Find where the given text appears and provide that cell's center as [x, y] coordinate. 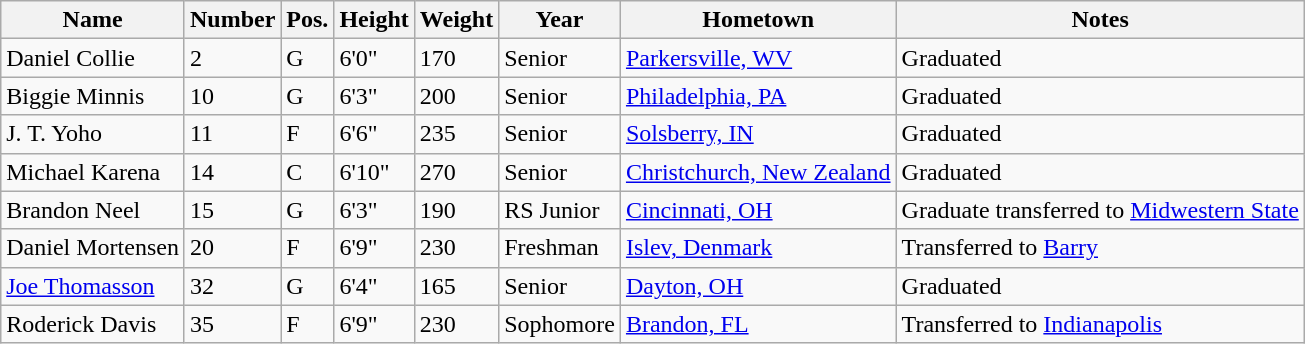
Weight [456, 20]
Brandon Neel [93, 210]
Transferred to Barry [1100, 248]
2 [232, 58]
Transferred to Indianapolis [1100, 324]
Daniel Mortensen [93, 248]
170 [456, 58]
6'6" [374, 134]
190 [456, 210]
14 [232, 172]
Notes [1100, 20]
Roderick Davis [93, 324]
Daniel Collie [93, 58]
Height [374, 20]
J. T. Yoho [93, 134]
Hometown [758, 20]
Biggie Minnis [93, 96]
11 [232, 134]
Year [560, 20]
15 [232, 210]
Cincinnati, OH [758, 210]
20 [232, 248]
6'10" [374, 172]
235 [456, 134]
Dayton, OH [758, 286]
C [308, 172]
Christchurch, New Zealand [758, 172]
Solsberry, IN [758, 134]
200 [456, 96]
32 [232, 286]
165 [456, 286]
6'0" [374, 58]
Islev, Denmark [758, 248]
Parkersville, WV [758, 58]
10 [232, 96]
Graduate transferred to Midwestern State [1100, 210]
35 [232, 324]
Freshman [560, 248]
Number [232, 20]
Brandon, FL [758, 324]
Pos. [308, 20]
RS Junior [560, 210]
Name [93, 20]
Philadelphia, PA [758, 96]
Joe Thomasson [93, 286]
6'4" [374, 286]
Sophomore [560, 324]
Michael Karena [93, 172]
270 [456, 172]
